From the cell containing the given text, extract its center point as (X, Y) coordinate. 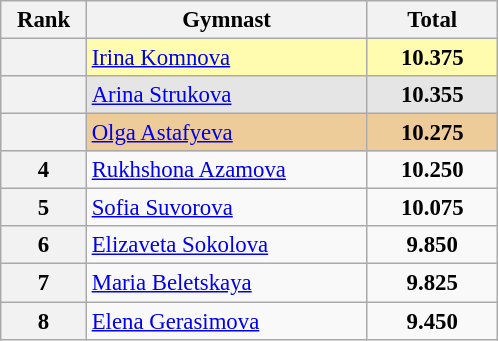
7 (44, 283)
10.355 (432, 95)
Irina Komnova (226, 58)
10.375 (432, 58)
4 (44, 170)
Total (432, 20)
10.075 (432, 208)
Elizaveta Sokolova (226, 245)
Rukhshona Azamova (226, 170)
6 (44, 245)
Rank (44, 20)
Elena Gerasimova (226, 321)
Olga Astafyeva (226, 133)
Sofia Suvorova (226, 208)
9.450 (432, 321)
Gymnast (226, 20)
10.250 (432, 170)
9.825 (432, 283)
10.275 (432, 133)
8 (44, 321)
Arina Strukova (226, 95)
Maria Beletskaya (226, 283)
5 (44, 208)
9.850 (432, 245)
